Capture the cell that displays the provided text and extract its [X, Y] central coordinate. 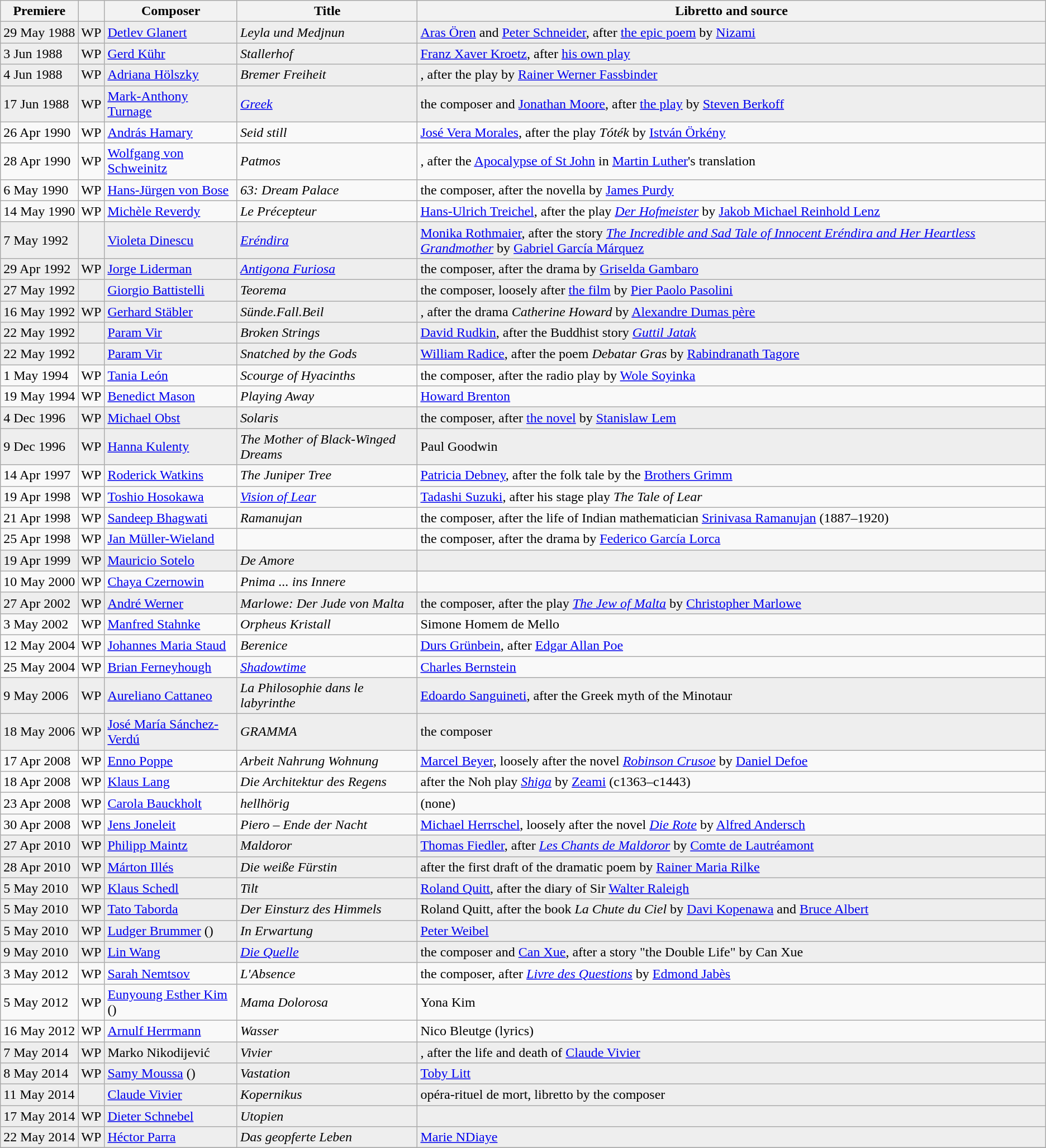
Antigona Furiosa [327, 269]
3 Jun 1988 [39, 54]
Sarah Nemtsov [171, 973]
the composer [731, 732]
Arbeit Nahrung Wohnung [327, 761]
Bremer Freiheit [327, 75]
Playing Away [327, 397]
Tato Taborda [171, 909]
, after the life and death of Claude Vivier [731, 1052]
Premiere [39, 11]
Howard Brenton [731, 397]
29 May 1988 [39, 32]
17 Apr 2008 [39, 761]
hellhörig [327, 803]
De Amore [327, 560]
Mama Dolorosa [327, 1002]
The Mother of Black-Winged Dreams [327, 447]
Jan Müller-Wieland [171, 539]
Giorgio Battistelli [171, 290]
28 Apr 2010 [39, 867]
the composer, after the life of Indian mathematician Srinivasa Ramanujan (1887–1920) [731, 518]
Leyla und Medjnun [327, 32]
18 Apr 2008 [39, 782]
Manfred Stahnke [171, 624]
30 Apr 2008 [39, 825]
Roland Quitt, after the book La Chute du Ciel by Davi Kopenawa and Bruce Albert [731, 909]
29 Apr 1992 [39, 269]
Solaris [327, 418]
Die Architektur des Regens [327, 782]
14 May 1990 [39, 211]
27 May 1992 [39, 290]
10 May 2000 [39, 582]
Gerhard Stäbler [171, 311]
the composer, after the novella by James Purdy [731, 190]
Michèle Reverdy [171, 211]
Peter Weibel [731, 931]
Thomas Fiedler, after Les Chants de Maldoror by Comte de Lautréamont [731, 846]
Das geopferte Leben [327, 1137]
, after the play by Rainer Werner Fassbinder [731, 75]
Edoardo Sanguineti, after the Greek myth of the Minotaur [731, 696]
Durs Grünbein, after Edgar Allan Poe [731, 645]
16 May 2012 [39, 1031]
Sünde.Fall.Beil [327, 311]
opéra-rituel de mort, libretto by the composer [731, 1095]
Hanna Kulenty [171, 447]
the composer and Jonathan Moore, after the play by Steven Berkoff [731, 104]
the composer and Can Xue, after a story "the Double Life" by Can Xue [731, 952]
Eréndira [327, 240]
Dieter Schnebel [171, 1116]
Toby Litt [731, 1074]
András Hamary [171, 132]
Hans-Ulrich Treichel, after the play Der Hofmeister by Jakob Michael Reinhold Lenz [731, 211]
Arnulf Herrmann [171, 1031]
, after the Apocalypse of St John in Martin Luther's translation [731, 161]
8 May 2014 [39, 1074]
14 Apr 1997 [39, 475]
3 May 2002 [39, 624]
Marcel Beyer, loosely after the novel Robinson Crusoe by Daniel Defoe [731, 761]
Shadowtime [327, 666]
28 Apr 1990 [39, 161]
In Erwartung [327, 931]
Title [327, 11]
25 May 2004 [39, 666]
Patmos [327, 161]
the composer, after Livre des Questions by Edmond Jabès [731, 973]
the composer, loosely after the film by Pier Paolo Pasolini [731, 290]
Seid still [327, 132]
Enno Poppe [171, 761]
Gerd Kühr [171, 54]
Broken Strings [327, 333]
11 May 2014 [39, 1095]
GRAMMA [327, 732]
4 Jun 1988 [39, 75]
after the first draft of the dramatic poem by Rainer Maria Rilke [731, 867]
Der Einsturz des Himmels [327, 909]
Mark-Anthony Turnage [171, 104]
Paul Goodwin [731, 447]
Teorema [327, 290]
23 Apr 2008 [39, 803]
Carola Bauckholt [171, 803]
José María Sánchez-Verdú [171, 732]
Philipp Maintz [171, 846]
Adriana Hölszky [171, 75]
Héctor Parra [171, 1137]
21 Apr 1998 [39, 518]
Tilt [327, 888]
Johannes Maria Staud [171, 645]
Libretto and source [731, 11]
after the Noh play Shiga by Zeami (c1363–c1443) [731, 782]
André Werner [171, 603]
Marie NDiaye [731, 1137]
José Vera Morales, after the play Tóték by István Örkény [731, 132]
Klaus Lang [171, 782]
Nico Bleutge (lyrics) [731, 1031]
Monika Rothmaier, after the story The Incredible and Sad Tale of Innocent Eréndira and Her Heartless Grandmother by Gabriel García Márquez [731, 240]
Jens Joneleit [171, 825]
Tadashi Suzuki, after his stage play The Tale of Lear [731, 497]
Wasser [327, 1031]
18 May 2006 [39, 732]
Roland Quitt, after the diary of Sir Walter Raleigh [731, 888]
3 May 2012 [39, 973]
Scourge of Hyacinths [327, 375]
Greek [327, 104]
5 May 2012 [39, 1002]
Tania León [171, 375]
19 May 1994 [39, 397]
Aras Ören and Peter Schneider, after the epic poem by Nizami [731, 32]
16 May 1992 [39, 311]
Ludger Brummer () [171, 931]
6 May 1990 [39, 190]
Michael Herrschel, loosely after the novel Die Rote by Alfred Andersch [731, 825]
Mauricio Sotelo [171, 560]
63: Dream Palace [327, 190]
Marlowe: Der Jude von Malta [327, 603]
7 May 1992 [39, 240]
Vivier [327, 1052]
19 Apr 1999 [39, 560]
25 Apr 1998 [39, 539]
1 May 1994 [39, 375]
27 Apr 2002 [39, 603]
La Philosophie dans le labyrinthe [327, 696]
David Rudkin, after the Buddhist story Guttil Jatak [731, 333]
17 May 2014 [39, 1116]
Roderick Watkins [171, 475]
9 Dec 1996 [39, 447]
L'Absence [327, 973]
Chaya Czernowin [171, 582]
Vastation [327, 1074]
9 May 2010 [39, 952]
Simone Homem de Mello [731, 624]
Piero – Ende der Nacht [327, 825]
The Juniper Tree [327, 475]
Stallerhof [327, 54]
Ramanujan [327, 518]
26 Apr 1990 [39, 132]
the composer, after the radio play by Wole Soyinka [731, 375]
the composer, after the novel by Stanislaw Lem [731, 418]
Samy Moussa () [171, 1074]
Le Précepteur [327, 211]
Die Quelle [327, 952]
Wolfgang von Schweinitz [171, 161]
Benedict Mason [171, 397]
27 Apr 2010 [39, 846]
Brian Ferneyhough [171, 666]
Márton Illés [171, 867]
Pnima ... ins Innere [327, 582]
Sandeep Bhagwati [171, 518]
Charles Bernstein [731, 666]
William Radice, after the poem Debatar Gras by Rabindranath Tagore [731, 354]
Maldoror [327, 846]
Hans-Jürgen von Bose [171, 190]
Franz Xaver Kroetz, after his own play [731, 54]
17 Jun 1988 [39, 104]
Orpheus Kristall [327, 624]
Die weiße Fürstin [327, 867]
Marko Nikodijević [171, 1052]
Berenice [327, 645]
22 May 2014 [39, 1137]
Patricia Debney, after the folk tale by the Brothers Grimm [731, 475]
Composer [171, 11]
Kopernikus [327, 1095]
Utopien [327, 1116]
Vision of Lear [327, 497]
Eunyoung Esther Kim () [171, 1002]
7 May 2014 [39, 1052]
Violeta Dinescu [171, 240]
Detlev Glanert [171, 32]
12 May 2004 [39, 645]
Claude Vivier [171, 1095]
Snatched by the Gods [327, 354]
, after the drama Catherine Howard by Alexandre Dumas père [731, 311]
the composer, after the drama by Griselda Gambaro [731, 269]
Lin Wang [171, 952]
Jorge Liderman [171, 269]
Michael Obst [171, 418]
9 May 2006 [39, 696]
4 Dec 1996 [39, 418]
the composer, after the play The Jew of Malta by Christopher Marlowe [731, 603]
the composer, after the drama by Federico García Lorca [731, 539]
(none) [731, 803]
Yona Kim [731, 1002]
Aureliano Cattaneo [171, 696]
19 Apr 1998 [39, 497]
Toshio Hosokawa [171, 497]
Klaus Schedl [171, 888]
